Provide the [X, Y] coordinate of the cell's center where the given text is located.  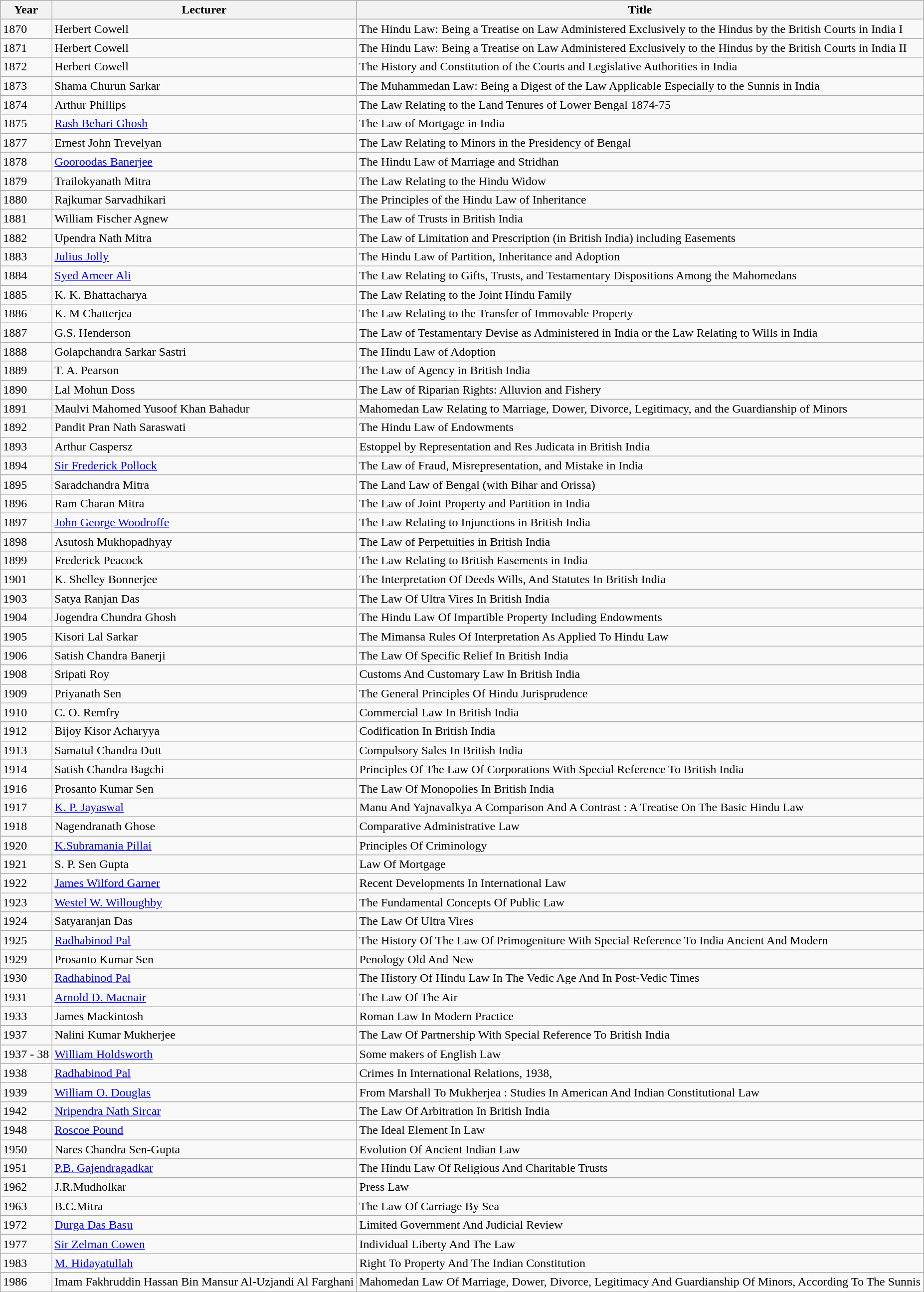
Ernest John Trevelyan [204, 143]
1877 [26, 143]
Maulvi Mahomed Yusoof Khan Bahadur [204, 409]
Lal Mohun Doss [204, 390]
1886 [26, 314]
Law Of Mortgage [640, 864]
1916 [26, 788]
1948 [26, 1130]
The Fundamental Concepts Of Public Law [640, 902]
The Law Relating to British Easements in India [640, 561]
Saradchandra Mitra [204, 484]
1910 [26, 712]
Syed Ameer Ali [204, 276]
Imam Fakhruddin Hassan Bin Mansur Al-Uzjandi Al Farghani [204, 1282]
The Hindu Law: Being a Treatise on Law Administered Exclusively to the Hindus by the British Courts in India I [640, 29]
1894 [26, 465]
James Wilford Garner [204, 883]
1920 [26, 846]
1904 [26, 618]
1923 [26, 902]
1901 [26, 580]
1962 [26, 1187]
S. P. Sen Gupta [204, 864]
The Law of Agency in British India [640, 371]
1950 [26, 1149]
Arnold D. Macnair [204, 997]
Samatul Chandra Dutt [204, 750]
Manu And Yajnavalkya A Comparison And A Contrast : A Treatise On The Basic Hindu Law [640, 807]
The Hindu Law of Adoption [640, 352]
The Law of Mortgage in India [640, 124]
The Law Relating to the Hindu Widow [640, 181]
Commercial Law In British India [640, 712]
M. Hidayatullah [204, 1263]
1986 [26, 1282]
1972 [26, 1225]
1873 [26, 86]
1885 [26, 295]
1937 - 38 [26, 1054]
Estoppel by Representation and Res Judicata in British India [640, 446]
1922 [26, 883]
J.R.Mudholkar [204, 1187]
The Mimansa Rules Of Interpretation As Applied To Hindu Law [640, 637]
1924 [26, 921]
1903 [26, 599]
The Law of Perpetuities in British India [640, 541]
The Hindu Law of Partition, Inheritance and Adoption [640, 257]
1951 [26, 1168]
1871 [26, 48]
The Law of Riparian Rights: Alluvion and Fishery [640, 390]
Evolution Of Ancient Indian Law [640, 1149]
The Interpretation Of Deeds Wills, And Statutes In British India [640, 580]
1921 [26, 864]
1882 [26, 238]
1914 [26, 769]
William Fischer Agnew [204, 218]
The Law Of Arbitration In British India [640, 1111]
Satyaranjan Das [204, 921]
The Principles of the Hindu Law of Inheritance [640, 200]
Lecturer [204, 10]
Nagendranath Ghose [204, 826]
The Hindu Law of Endowments [640, 428]
Codification In British India [640, 731]
1905 [26, 637]
Satish Chandra Banerji [204, 655]
1870 [26, 29]
Comparative Administrative Law [640, 826]
Nripendra Nath Sircar [204, 1111]
1898 [26, 541]
The Hindu Law of Marriage and Stridhan [640, 162]
The Law Of Carriage By Sea [640, 1206]
1879 [26, 181]
Trailokyanath Mitra [204, 181]
1891 [26, 409]
B.C.Mitra [204, 1206]
Arthur Caspersz [204, 446]
K.Subramania Pillai [204, 846]
1938 [26, 1073]
1890 [26, 390]
K. P. Jayaswal [204, 807]
The Law of Trusts in British India [640, 218]
The Law of Limitation and Prescription (in British India) including Easements [640, 238]
1874 [26, 105]
1881 [26, 218]
Principles Of The Law Of Corporations With Special Reference To British India [640, 769]
The Law of Fraud, Misrepresentation, and Mistake in India [640, 465]
1883 [26, 257]
K. Shelley Bonnerjee [204, 580]
William Holdsworth [204, 1054]
Nares Chandra Sen-Gupta [204, 1149]
1888 [26, 352]
1895 [26, 484]
1908 [26, 674]
1909 [26, 693]
1896 [26, 503]
Sir Frederick Pollock [204, 465]
Limited Government And Judicial Review [640, 1225]
1939 [26, 1092]
1977 [26, 1244]
1872 [26, 67]
1889 [26, 371]
Bijoy Kisor Acharyya [204, 731]
Year [26, 10]
1912 [26, 731]
The Law Relating to Injunctions in British India [640, 522]
Mahomedan Law Relating to Marriage, Dower, Divorce, Legitimacy, and the Guardianship of Minors [640, 409]
Crimes In International Relations, 1938, [640, 1073]
The Muhammedan Law: Being a Digest of the Law Applicable Especially to the Sunnis in India [640, 86]
Pandit Pran Nath Saraswati [204, 428]
Frederick Peacock [204, 561]
The Law Of Partnership With Special Reference To British India [640, 1035]
1942 [26, 1111]
Julius Jolly [204, 257]
Title [640, 10]
Roman Law In Modern Practice [640, 1016]
William O. Douglas [204, 1092]
The Hindu Law Of Religious And Charitable Trusts [640, 1168]
1897 [26, 522]
The Law of Testamentary Devise as Administered in India or the Law Relating to Wills in India [640, 333]
1893 [26, 446]
The Law Relating to Minors in the Presidency of Bengal [640, 143]
The Law Of Ultra Vires [640, 921]
1963 [26, 1206]
The General Principles Of Hindu Jurisprudence [640, 693]
Recent Developments In International Law [640, 883]
Ram Charan Mitra [204, 503]
T. A. Pearson [204, 371]
Jogendra Chundra Ghosh [204, 618]
Priyanath Sen [204, 693]
James Mackintosh [204, 1016]
1892 [26, 428]
From Marshall To Mukherjea : Studies In American And Indian Constitutional Law [640, 1092]
1887 [26, 333]
The History and Constitution of the Courts and Legislative Authorities in India [640, 67]
Arthur Phillips [204, 105]
1931 [26, 997]
The Law of Joint Property and Partition in India [640, 503]
The History Of Hindu Law In The Vedic Age And In Post-Vedic Times [640, 978]
Compulsory Sales In British India [640, 750]
The Law Of Monopolies In British India [640, 788]
The Law Relating to the Transfer of Immovable Property [640, 314]
Sir Zelman Cowen [204, 1244]
The Ideal Element In Law [640, 1130]
1937 [26, 1035]
1933 [26, 1016]
1929 [26, 959]
1913 [26, 750]
1878 [26, 162]
1925 [26, 940]
1899 [26, 561]
K. K. Bhattacharya [204, 295]
The Law Of The Air [640, 997]
The Hindu Law: Being a Treatise on Law Administered Exclusively to the Hindus by the British Courts in India II [640, 48]
1930 [26, 978]
Asutosh Mukhopadhyay [204, 541]
K. M Chatterjea [204, 314]
1918 [26, 826]
Nalini Kumar Mukherjee [204, 1035]
The History Of The Law Of Primogeniture With Special Reference To India Ancient And Modern [640, 940]
1983 [26, 1263]
Individual Liberty And The Law [640, 1244]
Gooroodas Banerjee [204, 162]
Some makers of English Law [640, 1054]
Westel W. Willoughby [204, 902]
Upendra Nath Mitra [204, 238]
Golapchandra Sarkar Sastri [204, 352]
Customs And Customary Law In British India [640, 674]
Shama Churun Sarkar [204, 86]
The Hindu Law Of Impartible Property Including Endowments [640, 618]
Right To Property And The Indian Constitution [640, 1263]
Roscoe Pound [204, 1130]
Sripati Roy [204, 674]
Rajkumar Sarvadhikari [204, 200]
1880 [26, 200]
The Land Law of Bengal (with Bihar and Orissa) [640, 484]
C. O. Remfry [204, 712]
Press Law [640, 1187]
The Law Of Ultra Vires In British India [640, 599]
1875 [26, 124]
1917 [26, 807]
Principles Of Criminology [640, 846]
Mahomedan Law Of Marriage, Dower, Divorce, Legitimacy And Guardianship Of Minors, According To The Sunnis [640, 1282]
1884 [26, 276]
P.B. Gajendragadkar [204, 1168]
Kisori Lal Sarkar [204, 637]
Rash Behari Ghosh [204, 124]
Penology Old And New [640, 959]
The Law Relating to the Land Tenures of Lower Bengal 1874-75 [640, 105]
G.S. Henderson [204, 333]
Satya Ranjan Das [204, 599]
Satish Chandra Bagchi [204, 769]
1906 [26, 655]
The Law Of Specific Relief In British India [640, 655]
The Law Relating to the Joint Hindu Family [640, 295]
Durga Das Basu [204, 1225]
John George Woodroffe [204, 522]
The Law Relating to Gifts, Trusts, and Testamentary Dispositions Among the Mahomedans [640, 276]
